Provide the [X, Y] coordinate of the cell's center where the given text is located.  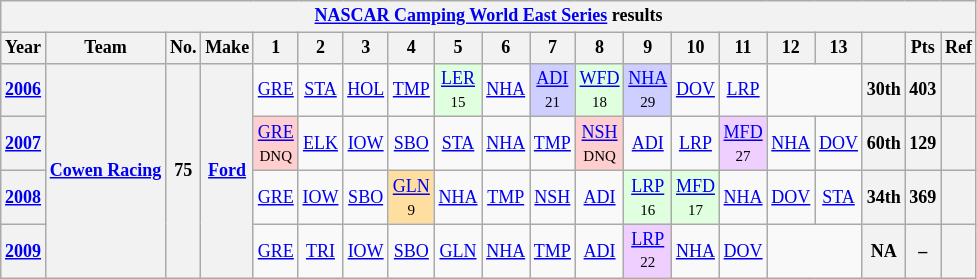
HOL [366, 90]
30th [884, 90]
MFD17 [696, 197]
5 [458, 48]
2 [320, 48]
Ref [959, 48]
Year [24, 48]
LRP22 [648, 251]
Ford [228, 170]
8 [600, 48]
WFD18 [600, 90]
129 [923, 144]
NA [884, 251]
Pts [923, 48]
11 [743, 48]
75 [184, 170]
GLN9 [411, 197]
2006 [24, 90]
– [923, 251]
Team [105, 48]
6 [506, 48]
403 [923, 90]
369 [923, 197]
9 [648, 48]
60th [884, 144]
No. [184, 48]
ADI21 [553, 90]
TRI [320, 251]
ELK [320, 144]
4 [411, 48]
GLN [458, 251]
10 [696, 48]
2008 [24, 197]
Cowen Racing [105, 170]
LER15 [458, 90]
NSH [553, 197]
NHA29 [648, 90]
Make [228, 48]
2009 [24, 251]
GREDNQ [276, 144]
7 [553, 48]
3 [366, 48]
2007 [24, 144]
1 [276, 48]
NASCAR Camping World East Series results [489, 16]
LRP16 [648, 197]
12 [791, 48]
34th [884, 197]
NSHDNQ [600, 144]
MFD27 [743, 144]
13 [839, 48]
